Identify which cell holds the provided text, then report its (X, Y) central coordinate. 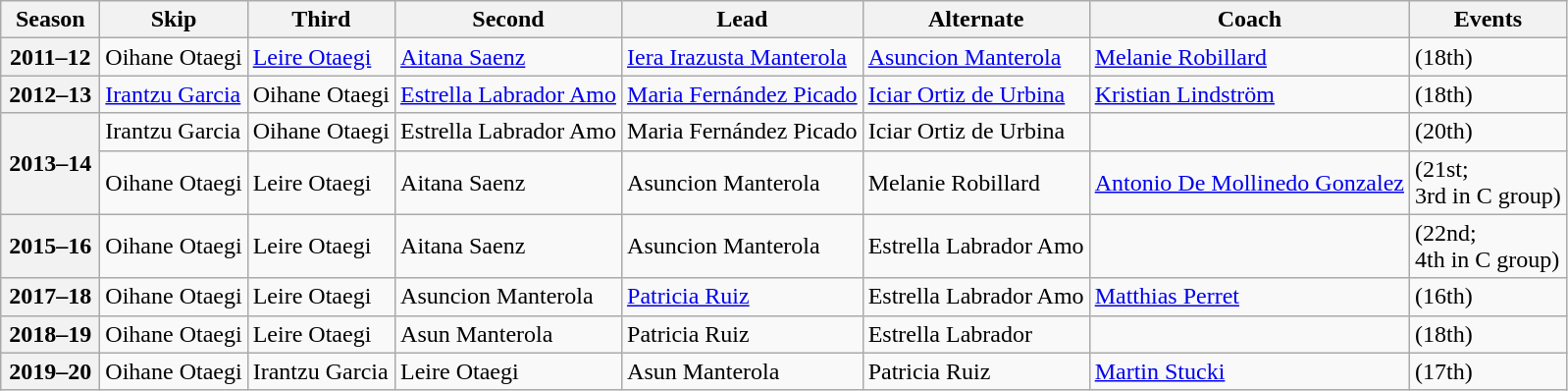
Second (508, 20)
(22nd;4th in C group) (1488, 246)
2019–20 (51, 371)
Matthias Perret (1249, 297)
2015–16 (51, 246)
Antonio De Mollinedo Gonzalez (1249, 183)
(17th) (1488, 371)
2011–12 (51, 57)
2018–19 (51, 334)
Coach (1249, 20)
Skip (174, 20)
2012–13 (51, 94)
Third (321, 20)
2017–18 (51, 297)
Events (1488, 20)
Lead (743, 20)
Alternate (975, 20)
Kristian Lindström (1249, 94)
Iera Irazusta Manterola (743, 57)
Season (51, 20)
Martin Stucki (1249, 371)
(16th) (1488, 297)
Estrella Labrador (975, 334)
2013–14 (51, 163)
(21st;3rd in C group) (1488, 183)
(20th) (1488, 132)
